Extract the [X, Y] coordinate from the center of the cell holding the provided text.  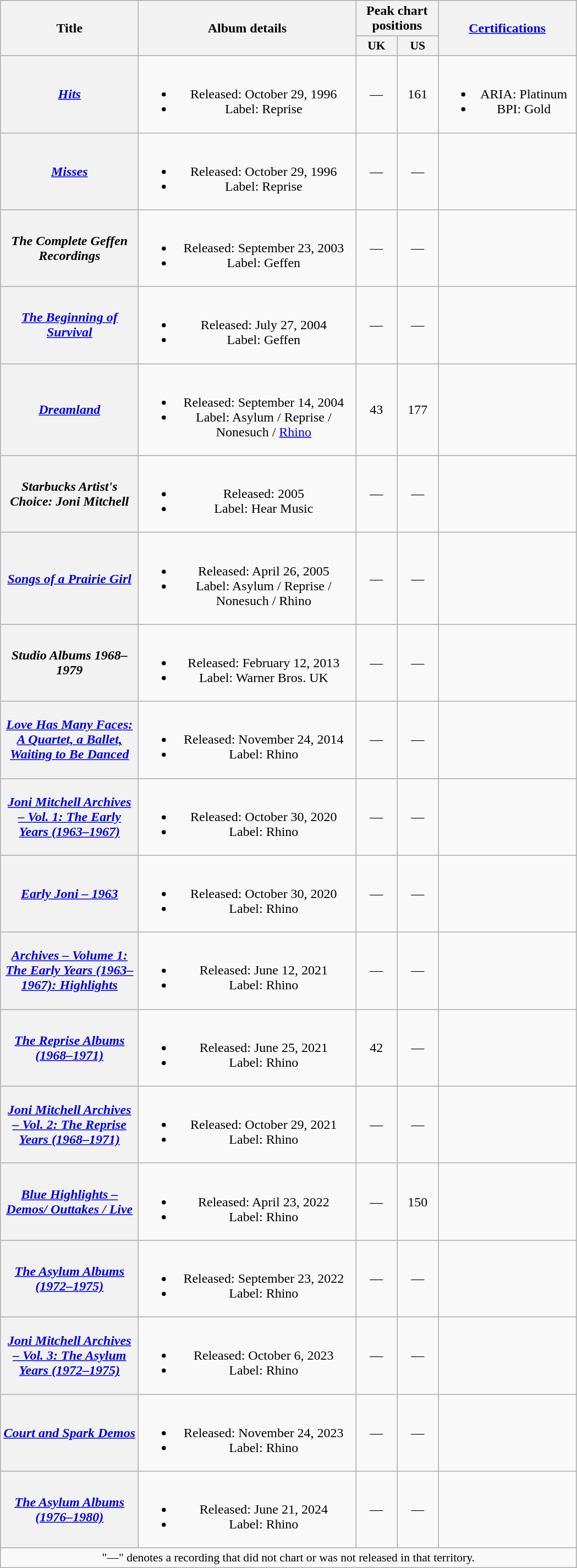
Misses [69, 171]
Archives – Volume 1: The Early Years (1963–1967): Highlights [69, 971]
161 [418, 94]
Joni Mitchell Archives – Vol. 2: The Reprise Years (1968–1971) [69, 1124]
US [418, 46]
Released: 2005Label: Hear Music [248, 494]
Dreamland [69, 410]
Early Joni – 1963 [69, 894]
Joni Mitchell Archives – Vol. 3: The Asylum Years (1972–1975) [69, 1355]
Released: February 12, 2013Label: Warner Bros. UK [248, 663]
Released: April 26, 2005Label: Asylum / Reprise / Nonesuch / Rhino [248, 578]
Released: June 12, 2021Label: Rhino [248, 971]
Released: September 23, 2022Label: Rhino [248, 1278]
The Complete Geffen Recordings [69, 248]
The Reprise Albums (1968–1971) [69, 1048]
UK [376, 46]
The Asylum Albums (1976–1980) [69, 1510]
Title [69, 29]
Released: September 23, 2003Label: Geffen [248, 248]
Peak chart positions [397, 19]
Released: September 14, 2004Label: Asylum / Reprise / Nonesuch / Rhino [248, 410]
Released: October 29, 2021Label: Rhino [248, 1124]
Released: July 27, 2004Label: Geffen [248, 325]
"—" denotes a recording that did not chart or was not released in that territory. [288, 1558]
Released: November 24, 2023Label: Rhino [248, 1432]
150 [418, 1201]
Love Has Many Faces: A Quartet, a Ballet, Waiting to Be Danced [69, 740]
Starbucks Artist's Choice: Joni Mitchell [69, 494]
Released: June 21, 2024Label: Rhino [248, 1510]
177 [418, 410]
Court and Spark Demos [69, 1432]
42 [376, 1048]
Released: April 23, 2022Label: Rhino [248, 1201]
ARIA: PlatinumBPI: Gold [507, 94]
Released: October 6, 2023Label: Rhino [248, 1355]
The Asylum Albums (1972–1975) [69, 1278]
Studio Albums 1968–1979 [69, 663]
Certifications [507, 29]
Blue Highlights – Demos/ Outtakes / Live [69, 1201]
Released: June 25, 2021Label: Rhino [248, 1048]
Released: November 24, 2014Label: Rhino [248, 740]
Album details [248, 29]
Songs of a Prairie Girl [69, 578]
Hits [69, 94]
Joni Mitchell Archives – Vol. 1: The Early Years (1963–1967) [69, 817]
The Beginning of Survival [69, 325]
43 [376, 410]
